Determine the [x, y] coordinate at the center of the cell enclosing the given text.  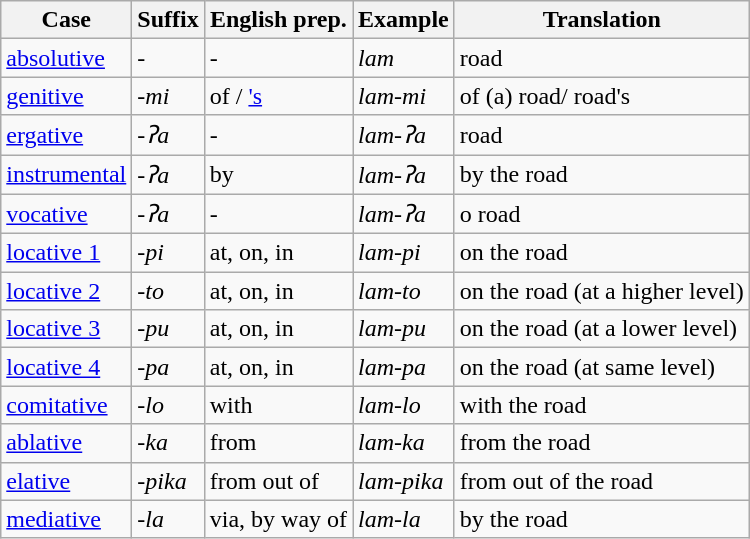
Translation [602, 20]
Suffix [168, 20]
locative 4 [66, 367]
of (a) road/ road's [602, 96]
from the road [602, 443]
locative 2 [66, 291]
lam [404, 58]
lam-la [404, 519]
lam-pi [404, 253]
mediative [66, 519]
instrumental [66, 174]
Case [66, 20]
-mi [168, 96]
-pa [168, 367]
ergative [66, 135]
on the road (at same level) [602, 367]
-la [168, 519]
vocative [66, 214]
-lo [168, 405]
absolutive [66, 58]
from [278, 443]
lam-ka [404, 443]
from out of [278, 481]
lam-mi [404, 96]
of / 's [278, 96]
-pi [168, 253]
by [278, 174]
elative [66, 481]
comitative [66, 405]
lam-pa [404, 367]
o road [602, 214]
Example [404, 20]
via, by way of [278, 519]
lam-pu [404, 329]
locative 1 [66, 253]
on the road [602, 253]
genitive [66, 96]
with [278, 405]
from out of the road [602, 481]
locative 3 [66, 329]
lam-lo [404, 405]
lam-to [404, 291]
with the road [602, 405]
ablative [66, 443]
on the road (at a higher level) [602, 291]
lam-pika [404, 481]
-to [168, 291]
-pu [168, 329]
-pika [168, 481]
on the road (at a lower level) [602, 329]
-ka [168, 443]
English prep. [278, 20]
